Find where the given text appears and provide that cell's center as (x, y) coordinate. 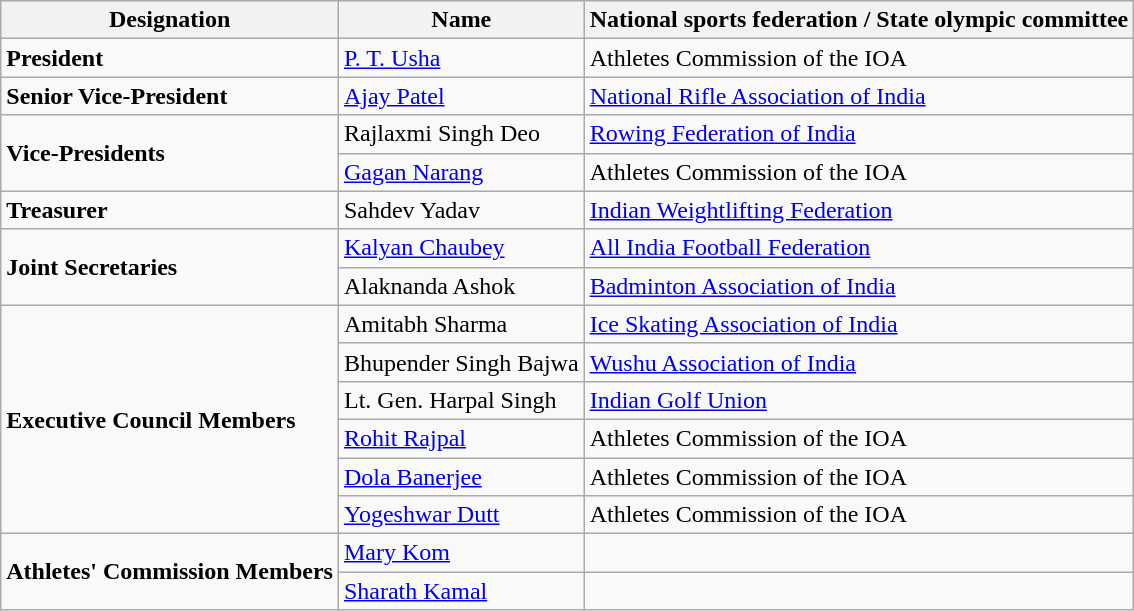
Dola Banerjee (461, 477)
Lt. Gen. Harpal Singh (461, 400)
Bhupender Singh Bajwa (461, 362)
Badminton Association of India (859, 286)
Senior Vice-President (170, 96)
Sahdev Yadav (461, 210)
Treasurer (170, 210)
Amitabh Sharma (461, 324)
National sports federation / State olympic committee (859, 20)
Mary Kom (461, 553)
Wushu Association of India (859, 362)
Joint Secretaries (170, 267)
Yogeshwar Dutt (461, 515)
Indian Golf Union (859, 400)
Name (461, 20)
Indian Weightlifting Federation (859, 210)
Rajlaxmi Singh Deo (461, 134)
Gagan Narang (461, 172)
Vice-Presidents (170, 153)
Rohit Rajpal (461, 438)
Ice Skating Association of India (859, 324)
Athletes' Commission Members (170, 572)
Kalyan Chaubey (461, 248)
Ajay Patel (461, 96)
All India Football Federation (859, 248)
P. T. Usha (461, 58)
Sharath Kamal (461, 591)
National Rifle Association of India (859, 96)
Rowing Federation of India (859, 134)
President (170, 58)
Alaknanda Ashok (461, 286)
Designation (170, 20)
Executive Council Members (170, 419)
